Return the (X, Y) coordinate for the center point of the cell that contains the specified text.  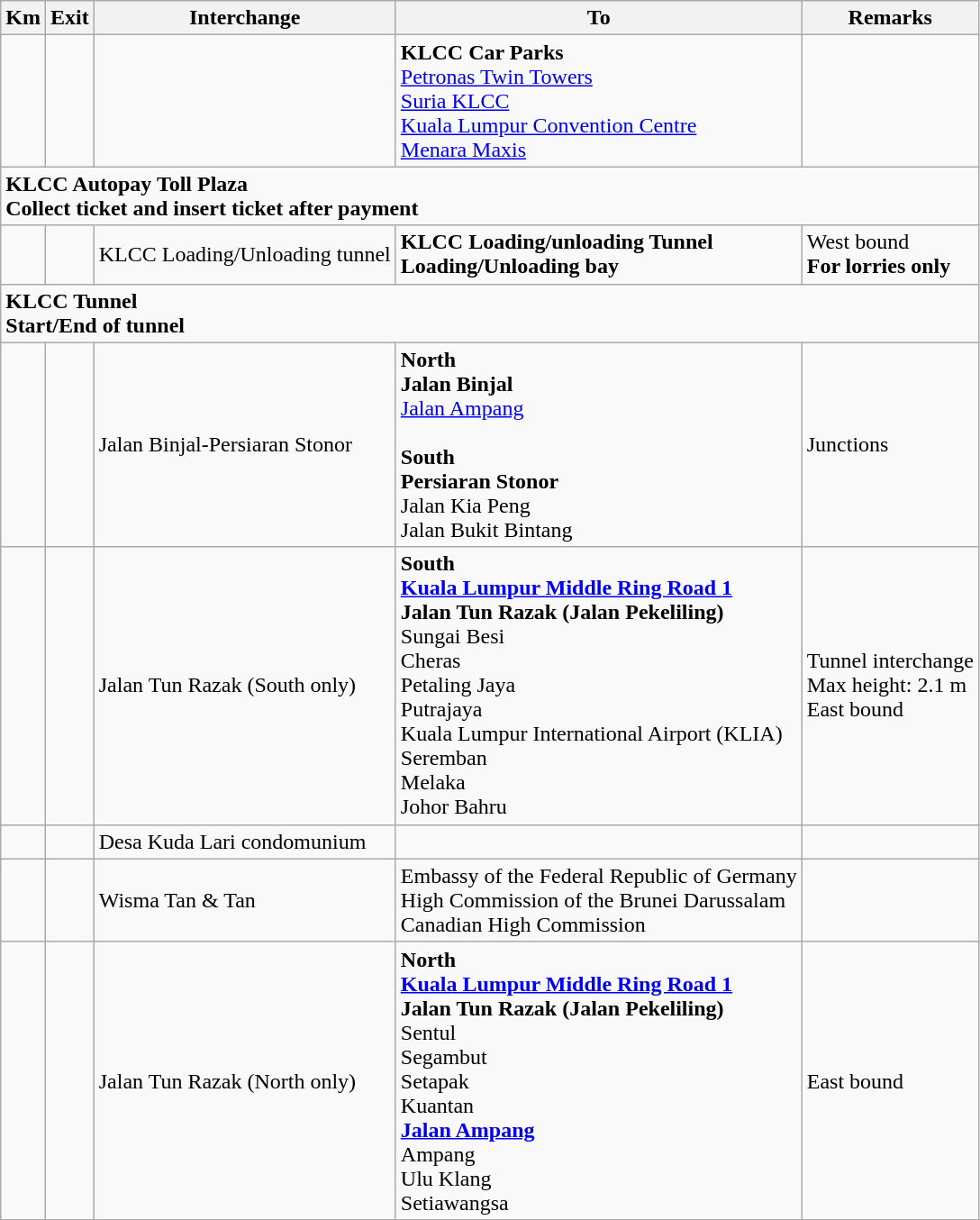
To (598, 18)
Jalan Tun Razak (North only) (245, 1080)
Jalan Binjal-Persiaran Stonor (245, 445)
Embassy of the Federal Republic of Germany High Commission of the Brunei Darussalam Canadian High Commission (598, 900)
NorthKuala Lumpur Middle Ring Road 1Jalan Tun Razak (Jalan Pekeliling)SentulSegambutSetapakKuantan Jalan AmpangAmpangUlu KlangSetiawangsa (598, 1080)
Wisma Tan & Tan (245, 900)
Exit (69, 18)
Interchange (245, 18)
KLCC TunnelStart/End of tunnel (490, 314)
West boundFor lorries only (890, 254)
KLCC Autopay Toll PlazaCollect ticket and insert ticket after payment (490, 196)
NorthJalan BinjalJalan AmpangSouthPersiaran StonorJalan Kia PengJalan Bukit Bintang (598, 445)
KLCC Car ParksPetronas Twin TowersSuria KLCCKuala Lumpur Convention CentreMenara Maxis (598, 101)
East bound (890, 1080)
Jalan Tun Razak (South only) (245, 686)
KLCC Loading/Unloading tunnel (245, 254)
KLCC Loading/unloading TunnelLoading/Unloading bay (598, 254)
Tunnel interchangeMax height: 2.1 mEast bound (890, 686)
Km (23, 18)
Desa Kuda Lari condomunium (245, 842)
Remarks (890, 18)
Junctions (890, 445)
